Find where the given text appears and provide that cell's center as [X, Y] coordinate. 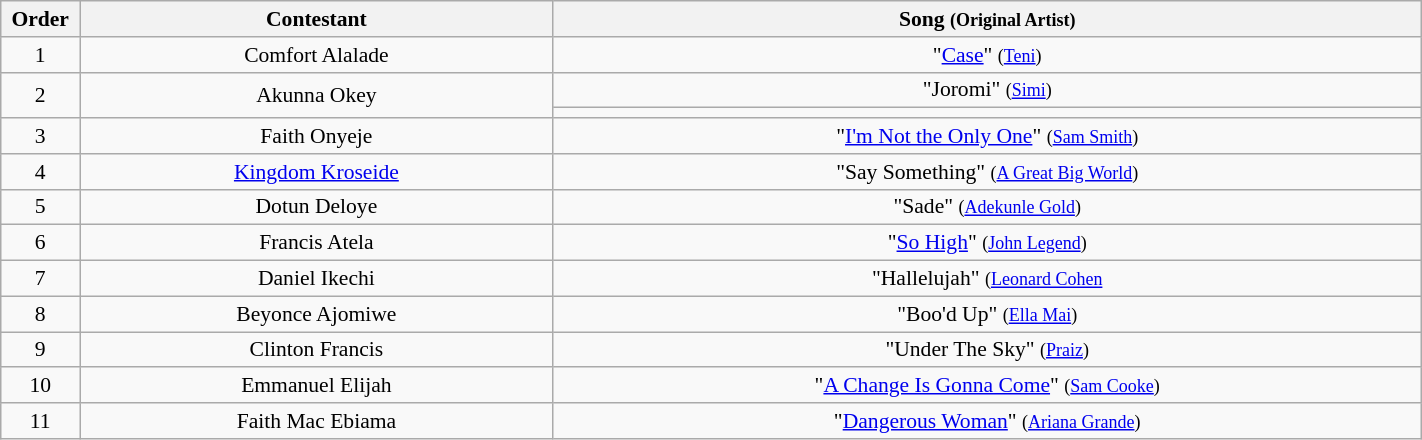
Faith Onyeje [316, 136]
Faith Mac Ebiama [316, 421]
11 [40, 421]
"Sade" (Adekunle Gold) [987, 207]
1 [40, 55]
6 [40, 243]
"So High" (John Legend) [987, 243]
"Dangerous Woman" (Ariana Grande) [987, 421]
5 [40, 207]
Dotun Deloye [316, 207]
Order [40, 19]
7 [40, 279]
"Joromi" (Simi) [987, 90]
10 [40, 386]
Song (Original Artist) [987, 19]
Emmanuel Elijah [316, 386]
Beyonce Ajomiwe [316, 314]
"Say Something" (A Great Big World) [987, 172]
9 [40, 350]
Francis Atela [316, 243]
Kingdom Kroseide [316, 172]
"Under The Sky" (Praiz) [987, 350]
"Hallelujah" (Leonard Cohen [987, 279]
Daniel Ikechi [316, 279]
8 [40, 314]
"Case" (Teni) [987, 55]
2 [40, 95]
Clinton Francis [316, 350]
"A Change Is Gonna Come" (Sam Cooke) [987, 386]
3 [40, 136]
Contestant [316, 19]
"Boo'd Up" (Ella Mai) [987, 314]
Comfort Alalade [316, 55]
Akunna Okey [316, 95]
4 [40, 172]
"I'm Not the Only One" (Sam Smith) [987, 136]
